Scan for the cell matching the given text and deliver its (x, y) coordinate at center. 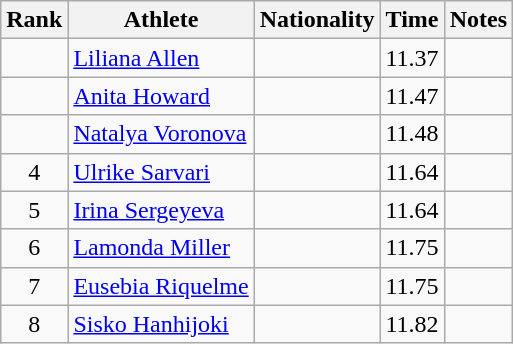
11.37 (412, 58)
Notes (478, 20)
Nationality (317, 20)
Lamonda Miller (161, 248)
11.47 (412, 96)
Natalya Voronova (161, 134)
4 (34, 172)
6 (34, 248)
8 (34, 324)
Athlete (161, 20)
Sisko Hanhijoki (161, 324)
Eusebia Riquelme (161, 286)
11.82 (412, 324)
Time (412, 20)
Irina Sergeyeva (161, 210)
7 (34, 286)
5 (34, 210)
Ulrike Sarvari (161, 172)
Liliana Allen (161, 58)
Anita Howard (161, 96)
11.48 (412, 134)
Rank (34, 20)
